For the text-containing cell, return its midpoint in [X, Y] coordinate format. 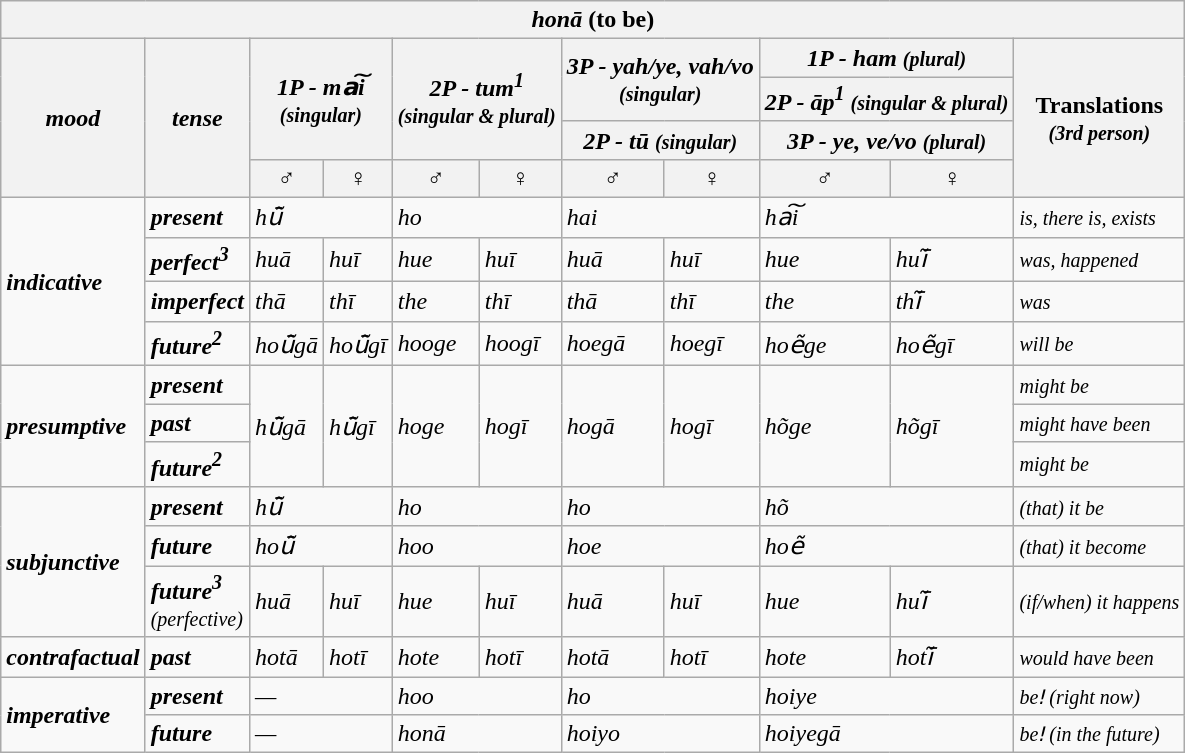
(if/when) it happens [1100, 602]
honā [476, 734]
indicative [73, 282]
1P - ma͠i(singular) [322, 100]
was, happened [1100, 260]
thī̃ [952, 302]
hõ [886, 506]
Translations(3rd person) [1100, 118]
2P - tum1(singular & plural) [476, 100]
hotī̃ [952, 657]
hū̃gā [287, 426]
(that) it become [1100, 546]
hoẽge [824, 344]
hoẽgī [952, 344]
hai [660, 218]
hoegī [712, 344]
perfect3 [197, 260]
future3(perfective) [197, 602]
hū̃gī [358, 426]
imperfect [197, 302]
1P - ham (plural) [886, 58]
hoiyegā [886, 734]
hogā [612, 426]
presumptive [73, 426]
contrafactual [73, 657]
hõgī [952, 426]
ha͠i [886, 218]
hoge [436, 426]
hõge [824, 426]
hoogī [520, 344]
hoū̃gī [358, 344]
beǃ (right now) [1100, 696]
hoe [660, 546]
(that) it be [1100, 506]
2P - tū (singular) [660, 140]
is, there is, exists [1100, 218]
was [1100, 302]
hoegā [612, 344]
tense [197, 118]
would have been [1100, 657]
hoiyo [660, 734]
imperative [73, 715]
3P - yah/ye, vah/vo(singular) [660, 80]
hoū̃ [322, 546]
3P - ye, ve/vo (plural) [886, 140]
hoiye [886, 696]
hoū̃gā [287, 344]
beǃ (in the future) [1100, 734]
subjunctive [73, 562]
mood [73, 118]
will be [1100, 344]
honā (to be) [593, 20]
hooge [436, 344]
might have been [1100, 423]
2P - āp1 (singular & plural) [886, 100]
hoẽ [886, 546]
